Detect which cell encompasses the target text, then output its [x, y] center coordinate. 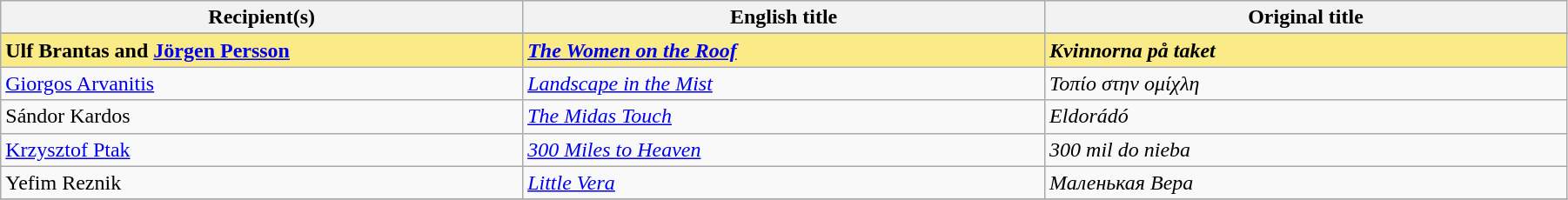
Τοπίο στην ομίχλη [1306, 83]
Маленькая Вера [1306, 183]
Krzysztof Ptak [262, 150]
Yefim Reznik [262, 183]
300 mil do nieba [1306, 150]
Recipient(s) [262, 17]
Little Vera [784, 183]
Eldorádó [1306, 117]
Original title [1306, 17]
Landscape in the Mist [784, 83]
Kvinnorna på taket [1306, 50]
English title [784, 17]
Giorgos Arvanitis [262, 83]
The Midas Touch [784, 117]
300 Miles to Heaven [784, 150]
The Women on the Roof [784, 50]
Sándor Kardos [262, 117]
Ulf Brantas and Jörgen Persson [262, 50]
